Pinpoint the cell where the given text exists, returning its (x, y) midpoint coordinate. 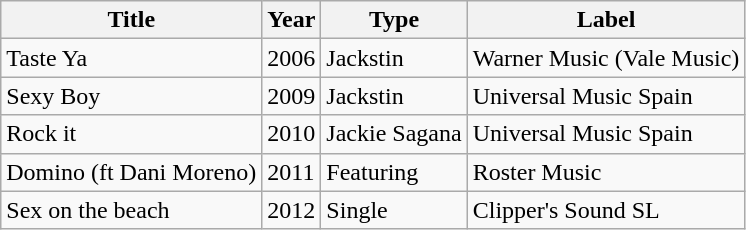
Sexy Boy (132, 96)
Sex on the beach (132, 210)
2010 (292, 134)
Year (292, 20)
Title (132, 20)
Featuring (394, 172)
2009 (292, 96)
2006 (292, 58)
Label (606, 20)
Domino (ft Dani Moreno) (132, 172)
Roster Music (606, 172)
Clipper's Sound SL (606, 210)
Taste Ya (132, 58)
Single (394, 210)
Rock it (132, 134)
2011 (292, 172)
2012 (292, 210)
Jackie Sagana (394, 134)
Type (394, 20)
Warner Music (Vale Music) (606, 58)
